Identify which cell holds the provided text, then report its (X, Y) central coordinate. 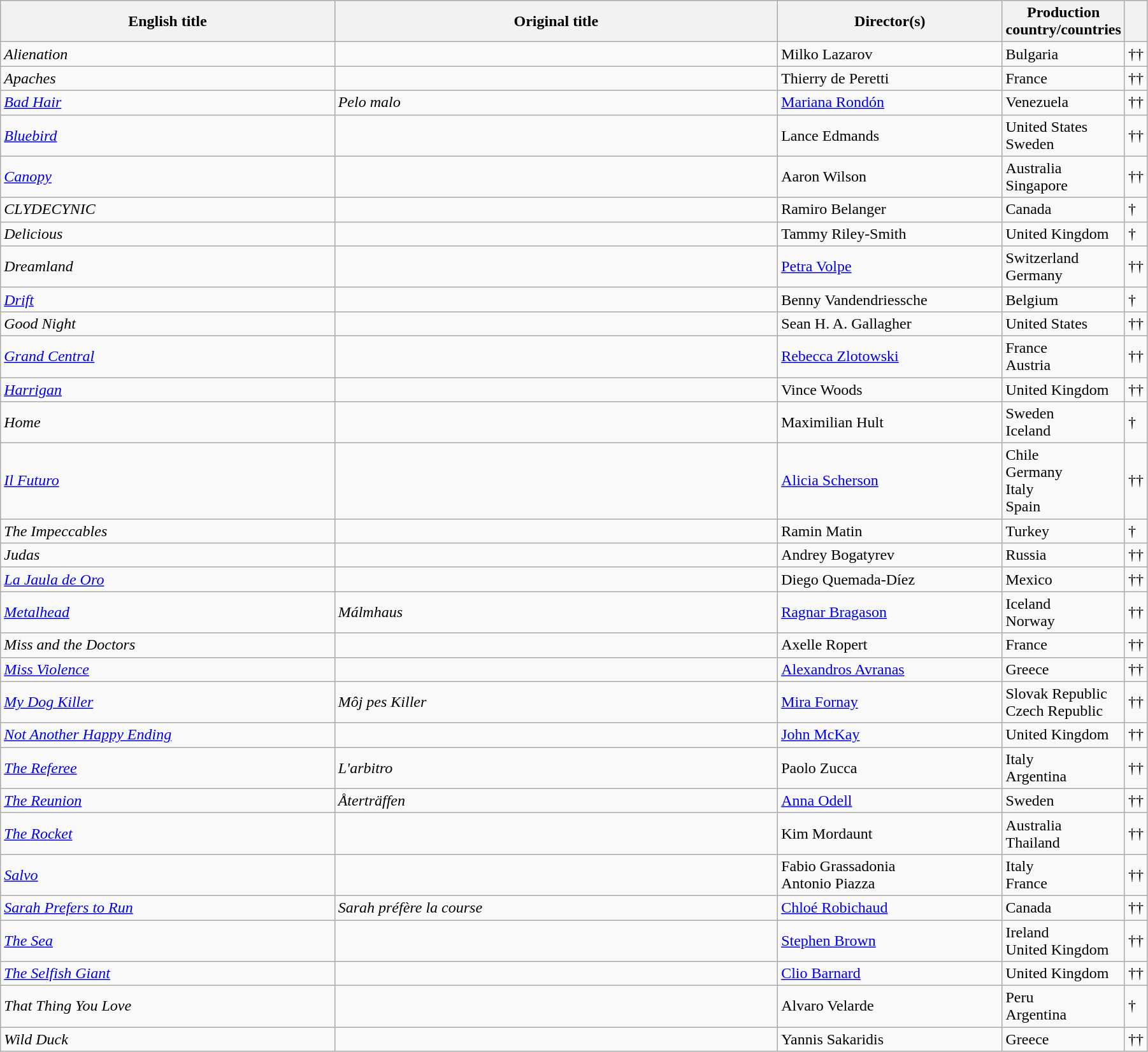
Fabio GrassadoniaAntonio Piazza (890, 875)
Ramiro Belanger (890, 210)
English title (168, 22)
Axelle Ropert (890, 645)
AustraliaThailand (1063, 833)
Diego Quemada-Díez (890, 579)
Miss and the Doctors (168, 645)
Anna Odell (890, 800)
Pelo malo (556, 103)
United StatesSweden (1063, 135)
Ramin Matin (890, 531)
Lance Edmands (890, 135)
CLYDECYNIC (168, 210)
ChileGermanyItalySpain (1063, 481)
La Jaula de Oro (168, 579)
Grand Central (168, 357)
Milko Lazarov (890, 54)
Återträffen (556, 800)
Alicia Scherson (890, 481)
Apaches (168, 78)
Metalhead (168, 613)
Stephen Brown (890, 940)
Home (168, 423)
Drift (168, 299)
Mira Fornay (890, 702)
The Referee (168, 768)
Alienation (168, 54)
John McKay (890, 735)
Tammy Riley-Smith (890, 234)
AustraliaSingapore (1063, 177)
The Rocket (168, 833)
Delicious (168, 234)
Clio Barnard (890, 974)
Mexico (1063, 579)
Production country/countries (1063, 22)
The Selfish Giant (168, 974)
ItalyArgentina (1063, 768)
Chloé Robichaud (890, 907)
Miss Violence (168, 669)
Yannis Sakaridis (890, 1039)
ItalyFrance (1063, 875)
Alvaro Velarde (890, 1006)
Russia (1063, 555)
Canopy (168, 177)
IcelandNorway (1063, 613)
Aaron Wilson (890, 177)
United States (1063, 323)
Maximilian Hult (890, 423)
Benny Vandendriessche (890, 299)
SwedenIceland (1063, 423)
Rebecca Zlotowski (890, 357)
Belgium (1063, 299)
Harrigan (168, 389)
L'arbitro (556, 768)
Thierry de Peretti (890, 78)
Turkey (1063, 531)
Paolo Zucca (890, 768)
Sean H. A. Gallagher (890, 323)
Not Another Happy Ending (168, 735)
My Dog Killer (168, 702)
Wild Duck (168, 1039)
PeruArgentina (1063, 1006)
Petra Volpe (890, 266)
Bad Hair (168, 103)
Málmhaus (556, 613)
That Thing You Love (168, 1006)
Bulgaria (1063, 54)
The Reunion (168, 800)
Alexandros Avranas (890, 669)
Dreamland (168, 266)
SwitzerlandGermany (1063, 266)
Kim Mordaunt (890, 833)
The Impeccables (168, 531)
Bluebird (168, 135)
Mariana Rondón (890, 103)
Salvo (168, 875)
Venezuela (1063, 103)
Good Night (168, 323)
Sarah Prefers to Run (168, 907)
Sweden (1063, 800)
Il Futuro (168, 481)
Slovak RepublicCzech Republic (1063, 702)
IrelandUnited Kingdom (1063, 940)
The Sea (168, 940)
Judas (168, 555)
Sarah préfère la course (556, 907)
Director(s) (890, 22)
Andrey Bogatyrev (890, 555)
Vince Woods (890, 389)
FranceAustria (1063, 357)
Ragnar Bragason (890, 613)
Original title (556, 22)
Môj pes Killer (556, 702)
